From the cell containing the given text, extract its center point as [x, y] coordinate. 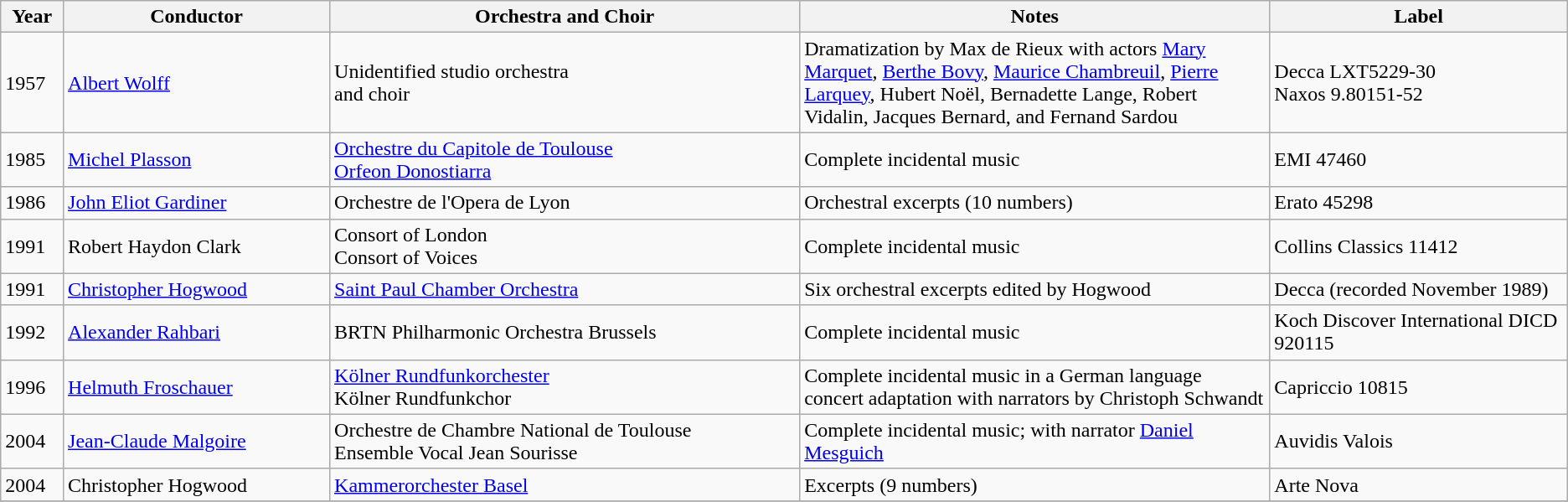
Label [1419, 17]
Collins Classics 11412 [1419, 246]
Albert Wolff [197, 82]
Robert Haydon Clark [197, 246]
Jean-Claude Malgoire [197, 441]
1996 [32, 387]
Notes [1035, 17]
1985 [32, 159]
Consort of LondonConsort of Voices [565, 246]
BRTN Philharmonic Orchestra Brussels [565, 332]
Helmuth Froschauer [197, 387]
Complete incidental music in a German language concert adaptation with narrators by Christoph Schwandt [1035, 387]
Kammerorchester Basel [565, 484]
Year [32, 17]
Alexander Rahbari [197, 332]
Decca (recorded November 1989) [1419, 289]
Orchestre de Chambre National de ToulouseEnsemble Vocal Jean Sourisse [565, 441]
Saint Paul Chamber Orchestra [565, 289]
Six orchestral excerpts edited by Hogwood [1035, 289]
Orchestral excerpts (10 numbers) [1035, 203]
1986 [32, 203]
Orchestre du Capitole de ToulouseOrfeon Donostiarra [565, 159]
Capriccio 10815 [1419, 387]
Auvidis Valois [1419, 441]
Arte Nova [1419, 484]
Decca LXT5229-30Naxos 9.80151-52 [1419, 82]
EMI 47460 [1419, 159]
1957 [32, 82]
Conductor [197, 17]
John Eliot Gardiner [197, 203]
Complete incidental music; with narrator Daniel Mesguich [1035, 441]
Michel Plasson [197, 159]
Orchestra and Choir [565, 17]
Koch Discover International DICD 920115 [1419, 332]
1992 [32, 332]
Excerpts (9 numbers) [1035, 484]
Orchestre de l'Opera de Lyon [565, 203]
Erato 45298 [1419, 203]
Kölner RundfunkorchesterKölner Rundfunkchor [565, 387]
Unidentified studio orchestraand choir [565, 82]
